Return the [x, y] coordinate for the center point of the cell that contains the specified text.  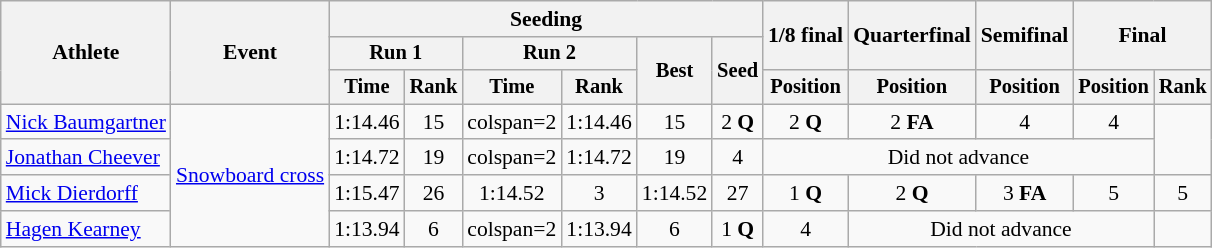
Mick Dierdorff [86, 193]
26 [434, 193]
Nick Baumgartner [86, 122]
Jonathan Cheever [86, 158]
Event [250, 52]
Best [674, 70]
Semifinal [1025, 36]
27 [738, 193]
1:15.47 [366, 193]
Quarterfinal [912, 36]
1/8 final [806, 36]
3 [598, 193]
Run 2 [550, 54]
Seed [738, 70]
Seeding [546, 19]
Snowboard cross [250, 175]
Hagen Kearney [86, 229]
Final [1142, 36]
3 FA [1025, 193]
2 FA [912, 122]
Athlete [86, 52]
Run 1 [396, 54]
